Scan for the cell matching the given text and deliver its (X, Y) coordinate at center. 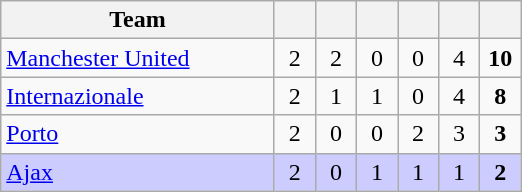
Porto (138, 134)
Manchester United (138, 58)
Ajax (138, 172)
8 (500, 96)
Team (138, 20)
Internazionale (138, 96)
10 (500, 58)
